Scan for the cell matching the given text and deliver its [x, y] coordinate at center. 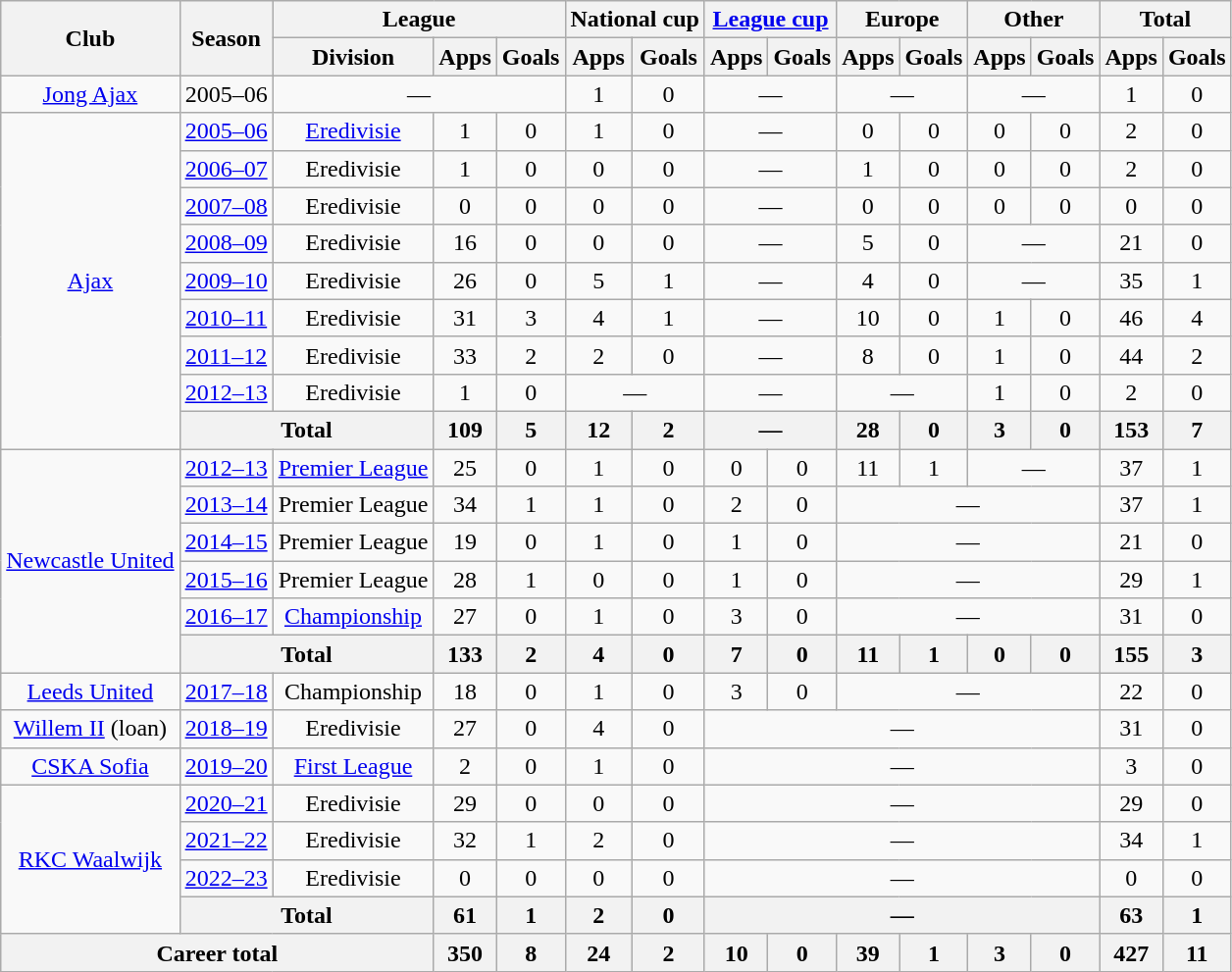
133 [465, 654]
2016–17 [226, 617]
33 [465, 355]
35 [1131, 281]
12 [598, 430]
63 [1131, 915]
2015–16 [226, 580]
18 [465, 691]
25 [465, 468]
2018–19 [226, 729]
RKC Waalwijk [90, 859]
2014–15 [226, 542]
2006–07 [226, 169]
Other [1034, 20]
CSKA Sofia [90, 766]
153 [1131, 430]
Division [353, 57]
Newcastle United [90, 561]
2009–10 [226, 281]
Ajax [90, 281]
16 [465, 243]
Season [226, 38]
46 [1131, 318]
32 [465, 841]
61 [465, 915]
Career total [218, 952]
350 [465, 952]
109 [465, 430]
2007–08 [226, 206]
2019–20 [226, 766]
427 [1131, 952]
2013–14 [226, 505]
2020–21 [226, 803]
Europe [902, 20]
2011–12 [226, 355]
Club [90, 38]
2022–23 [226, 878]
Jong Ajax [90, 94]
First League [353, 766]
2017–18 [226, 691]
44 [1131, 355]
39 [868, 952]
2008–09 [226, 243]
Willem II (loan) [90, 729]
155 [1131, 654]
National cup [635, 20]
Leeds United [90, 691]
19 [465, 542]
26 [465, 281]
2010–11 [226, 318]
League cup [770, 20]
League [419, 20]
2021–22 [226, 841]
24 [598, 952]
22 [1131, 691]
